Provide the [x, y] coordinate of the cell's center where the given text is located.  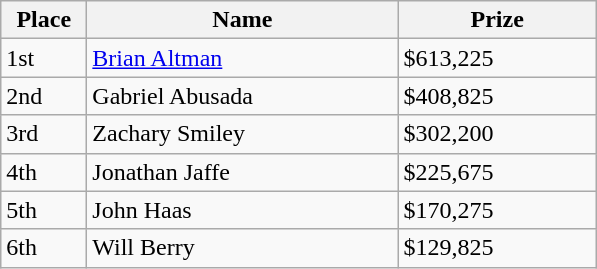
Prize [498, 20]
6th [44, 248]
Jonathan Jaffe [242, 172]
4th [44, 172]
Will Berry [242, 248]
Name [242, 20]
$613,225 [498, 58]
Zachary Smiley [242, 134]
$129,825 [498, 248]
$408,825 [498, 96]
1st [44, 58]
Gabriel Abusada [242, 96]
John Haas [242, 210]
$302,200 [498, 134]
$225,675 [498, 172]
5th [44, 210]
3rd [44, 134]
2nd [44, 96]
$170,275 [498, 210]
Place [44, 20]
Brian Altman [242, 58]
